Scan for the cell matching the given text and deliver its (x, y) coordinate at center. 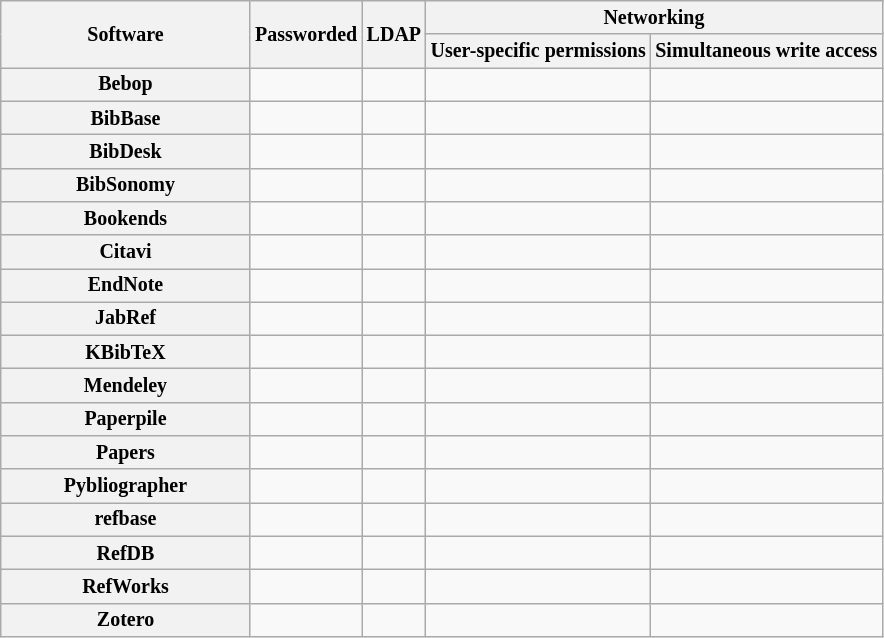
Simultaneous write access (767, 52)
RefWorks (126, 586)
Bookends (126, 218)
KBibTeX (126, 352)
JabRef (126, 318)
Citavi (126, 252)
LDAP (394, 34)
BibDesk (126, 152)
Zotero (126, 620)
EndNote (126, 286)
BibBase (126, 118)
Networking (654, 18)
RefDB (126, 554)
Pybliographer (126, 486)
BibSonomy (126, 184)
Software (126, 34)
refbase (126, 520)
Passworded (306, 34)
Paperpile (126, 420)
User-specific permissions (538, 52)
Mendeley (126, 386)
Bebop (126, 84)
Papers (126, 452)
